Pinpoint the cell where the given text exists, returning its [x, y] midpoint coordinate. 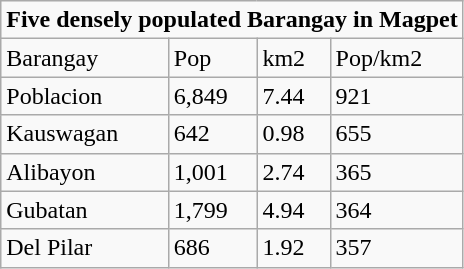
Kauswagan [85, 134]
0.98 [294, 134]
4.94 [294, 210]
357 [396, 248]
655 [396, 134]
Alibayon [85, 172]
365 [396, 172]
1,001 [212, 172]
2.74 [294, 172]
7.44 [294, 96]
1,799 [212, 210]
686 [212, 248]
Barangay [85, 58]
Five densely populated Barangay in Magpet [232, 20]
642 [212, 134]
Gubatan [85, 210]
364 [396, 210]
6,849 [212, 96]
Pop [212, 58]
Poblacion [85, 96]
Pop/km2 [396, 58]
921 [396, 96]
Del Pilar [85, 248]
km2 [294, 58]
1.92 [294, 248]
